Return (X, Y) of the center of cell containing provided text 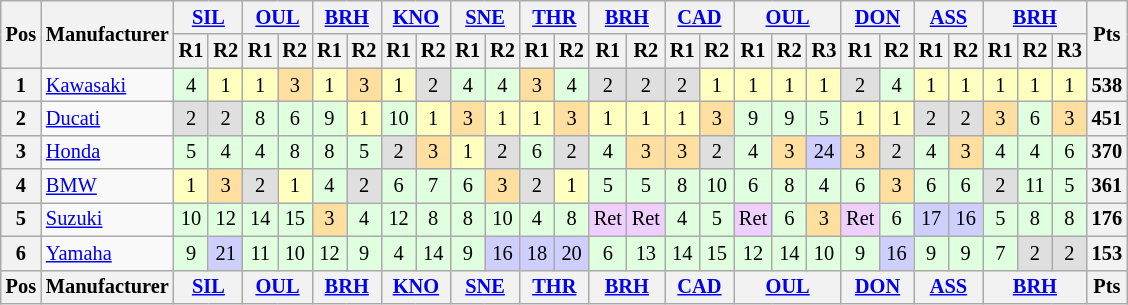
370 (1107, 152)
Suzuki (108, 219)
451 (1107, 118)
176 (1107, 219)
21 (226, 253)
538 (1107, 85)
18 (538, 253)
Yamaha (108, 253)
Honda (108, 152)
13 (646, 253)
20 (572, 253)
Ducati (108, 118)
24 (824, 152)
17 (932, 219)
Kawasaki (108, 85)
361 (1107, 186)
BMW (108, 186)
153 (1107, 253)
